Identify which cell holds the provided text, then report its [x, y] central coordinate. 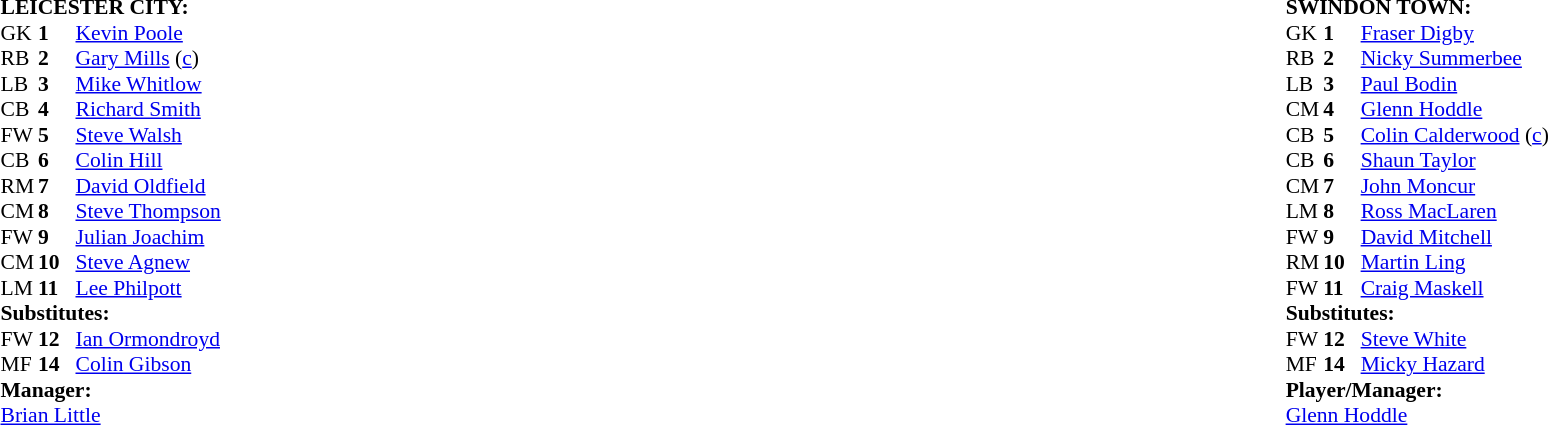
Steve Agnew [148, 263]
Julian Joachim [148, 237]
Richard Smith [148, 109]
Steve Walsh [148, 135]
Substitutes: [110, 313]
Steve Thompson [148, 211]
Kevin Poole [148, 33]
David Oldfield [148, 186]
Ian Ormondroyd [148, 339]
Manager: [110, 390]
Lee Philpott [148, 288]
Colin Gibson [148, 365]
Colin Hill [148, 161]
Mike Whitlow [148, 84]
Gary Mills (c) [148, 59]
